Search for the cell housing the specified text and yield its (X, Y) center coordinate. 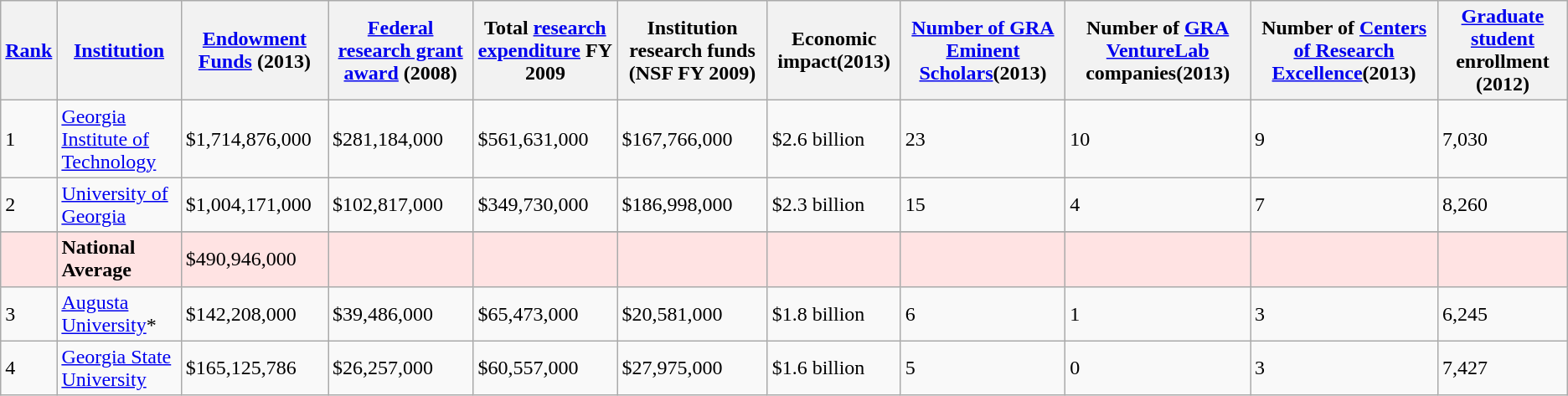
23 (983, 139)
$1.8 billion (834, 313)
15 (983, 204)
10 (1158, 139)
$186,998,000 (692, 204)
Economic impact(2013) (834, 50)
$2.3 billion (834, 204)
7 (1344, 204)
Institution (119, 50)
8,260 (1503, 204)
7,030 (1503, 139)
Number of Centers of Research Excellence(2013) (1344, 50)
$1.6 billion (834, 368)
Institution research funds (NSF FY 2009) (692, 50)
$20,581,000 (692, 313)
$165,125,786 (255, 368)
Graduate student enrollment (2012) (1503, 50)
$349,730,000 (545, 204)
2 (28, 204)
$561,631,000 (545, 139)
$167,766,000 (692, 139)
$1,004,171,000 (255, 204)
$102,817,000 (400, 204)
9 (1344, 139)
$281,184,000 (400, 139)
Rank (28, 50)
Georgia State University (119, 368)
$1,714,876,000 (255, 139)
$26,257,000 (400, 368)
0 (1158, 368)
Total research expenditure FY 2009 (545, 50)
Number of GRA Eminent Scholars(2013) (983, 50)
5 (983, 368)
$65,473,000 (545, 313)
$490,946,000 (255, 260)
Federal research grant award (2008) (400, 50)
Number of GRA VentureLab companies(2013) (1158, 50)
$2.6 billion (834, 139)
Augusta University* (119, 313)
6 (983, 313)
Georgia Institute of Technology (119, 139)
$142,208,000 (255, 313)
National Average (119, 260)
University of Georgia (119, 204)
6,245 (1503, 313)
7,427 (1503, 368)
$27,975,000 (692, 368)
$60,557,000 (545, 368)
Endowment Funds (2013) (255, 50)
$39,486,000 (400, 313)
